Scan for the cell matching the given text and deliver its [X, Y] coordinate at center. 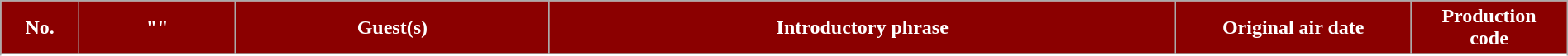
No. [40, 28]
"" [157, 28]
Introductory phrase [863, 28]
Guest(s) [392, 28]
Production code [1489, 28]
Original air date [1293, 28]
